Extract the (X, Y) coordinate from the center of the cell holding the provided text.  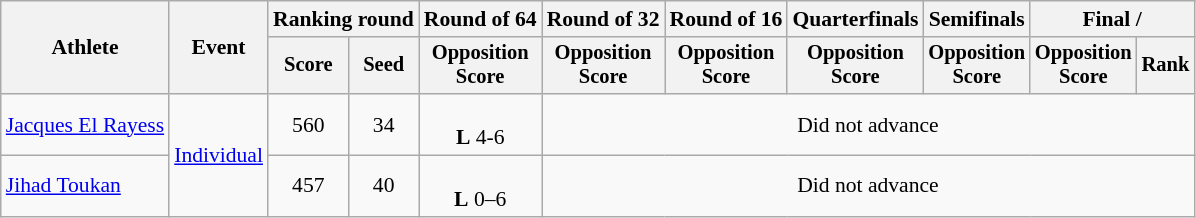
Individual (218, 155)
Jihad Toukan (85, 186)
Round of 32 (604, 19)
Score (308, 66)
L 4-6 (480, 124)
Ranking round (344, 19)
Round of 16 (726, 19)
Seed (384, 66)
Rank (1166, 66)
Final / (1112, 19)
Round of 64 (480, 19)
40 (384, 186)
Event (218, 48)
457 (308, 186)
Quarterfinals (855, 19)
Jacques El Rayess (85, 124)
Athlete (85, 48)
560 (308, 124)
Semifinals (976, 19)
L 0–6 (480, 186)
34 (384, 124)
